Identify which cell holds the provided text, then report its (x, y) central coordinate. 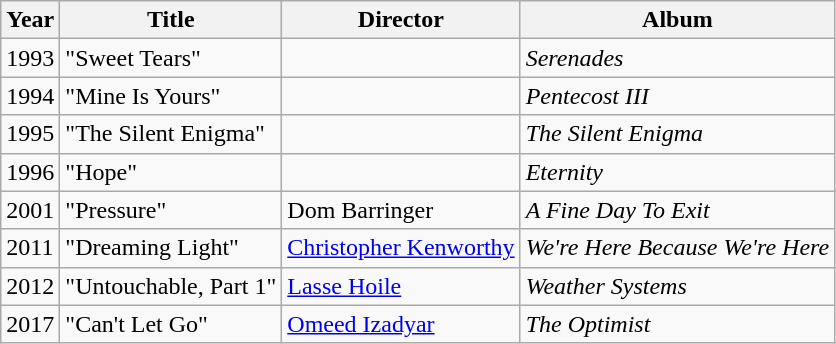
2012 (30, 286)
"Sweet Tears" (171, 58)
"Dreaming Light" (171, 248)
We're Here Because We're Here (678, 248)
"Mine Is Yours" (171, 96)
1996 (30, 172)
Omeed Izadyar (401, 324)
"Hope" (171, 172)
Year (30, 20)
"Can't Let Go" (171, 324)
2017 (30, 324)
1995 (30, 134)
1994 (30, 96)
Director (401, 20)
The Silent Enigma (678, 134)
Pentecost III (678, 96)
"Untouchable, Part 1" (171, 286)
1993 (30, 58)
Lasse Hoile (401, 286)
Weather Systems (678, 286)
Dom Barringer (401, 210)
Christopher Kenworthy (401, 248)
Eternity (678, 172)
2011 (30, 248)
The Optimist (678, 324)
"The Silent Enigma" (171, 134)
A Fine Day To Exit (678, 210)
Album (678, 20)
Title (171, 20)
"Pressure" (171, 210)
Serenades (678, 58)
2001 (30, 210)
